For the text-containing cell, return its midpoint in (X, Y) coordinate format. 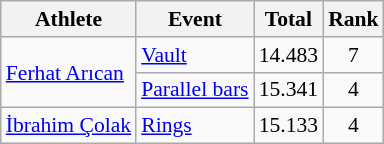
14.483 (288, 55)
Vault (194, 55)
15.341 (288, 90)
Ferhat Arıcan (68, 72)
Total (288, 19)
Athlete (68, 19)
İbrahim Çolak (68, 126)
7 (354, 55)
Parallel bars (194, 90)
Rings (194, 126)
Rank (354, 19)
15.133 (288, 126)
Event (194, 19)
